Return the (x, y) coordinate for the center point of the cell that contains the specified text.  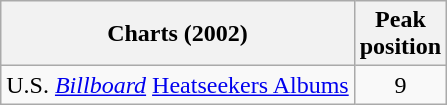
U.S. Billboard Heatseekers Albums (178, 85)
Charts (2002) (178, 34)
Peakposition (400, 34)
9 (400, 85)
